Pinpoint the cell where the given text exists, returning its [x, y] midpoint coordinate. 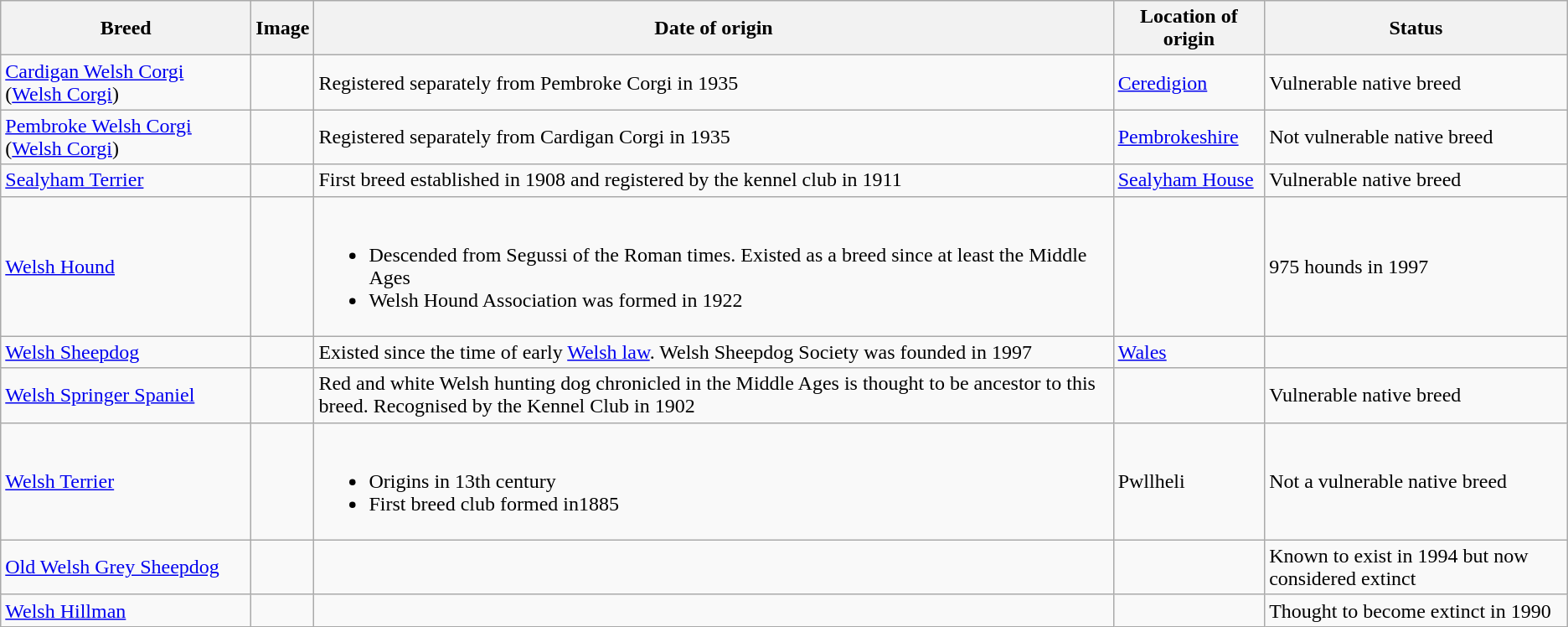
Origins in 13th centuryFirst breed club formed in1885 [714, 481]
Not a vulnerable native breed [1416, 481]
Welsh Terrier [126, 481]
Welsh Hound [126, 267]
Location of origin [1189, 28]
Wales [1189, 352]
Descended from Segussi of the Roman times. Existed as a breed since at least the Middle AgesWelsh Hound Association was formed in 1922 [714, 267]
Pwllheli [1189, 481]
Pembroke Welsh Corgi(Welsh Corgi) [126, 137]
Welsh Sheepdog [126, 352]
Breed [126, 28]
Pembrokeshire [1189, 137]
Welsh Springer Spaniel [126, 396]
Sealyham House [1189, 180]
Ceredigion [1189, 82]
Not vulnerable native breed [1416, 137]
Status [1416, 28]
Sealyham Terrier [126, 180]
Welsh Hillman [126, 610]
Cardigan Welsh Corgi(Welsh Corgi) [126, 82]
Thought to become extinct in 1990 [1416, 610]
Registered separately from Cardigan Corgi in 1935 [714, 137]
First breed established in 1908 and registered by the kennel club in 1911 [714, 180]
Known to exist in 1994 but now considered extinct [1416, 567]
975 hounds in 1997 [1416, 267]
Old Welsh Grey Sheepdog [126, 567]
Red and white Welsh hunting dog chronicled in the Middle Ages is thought to be ancestor to this breed. Recognised by the Kennel Club in 1902 [714, 396]
Registered separately from Pembroke Corgi in 1935 [714, 82]
Date of origin [714, 28]
Image [283, 28]
Existed since the time of early Welsh law. Welsh Sheepdog Society was founded in 1997 [714, 352]
